Locate the cell with the specified text and output its [x, y] center coordinate. 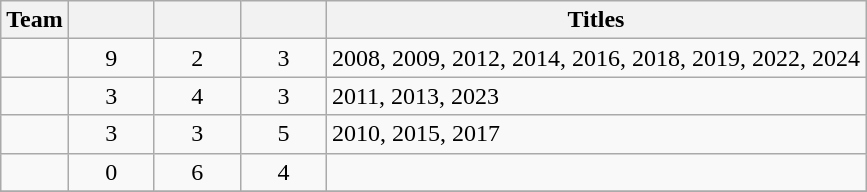
0 [111, 172]
2011, 2013, 2023 [596, 96]
Team [35, 20]
2008, 2009, 2012, 2014, 2016, 2018, 2019, 2022, 2024 [596, 58]
6 [197, 172]
Titles [596, 20]
9 [111, 58]
2 [197, 58]
2010, 2015, 2017 [596, 134]
5 [283, 134]
